Pinpoint the cell where the given text exists, returning its [X, Y] midpoint coordinate. 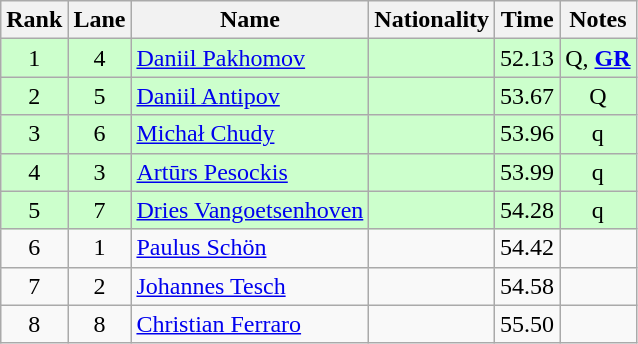
Artūrs Pesockis [250, 172]
Nationality [432, 20]
Q, GR [598, 58]
54.58 [528, 286]
Time [528, 20]
54.42 [528, 248]
Notes [598, 20]
Dries Vangoetsenhoven [250, 210]
Rank [34, 20]
53.67 [528, 96]
Q [598, 96]
Daniil Antipov [250, 96]
54.28 [528, 210]
Lane [100, 20]
53.99 [528, 172]
Christian Ferraro [250, 324]
55.50 [528, 324]
Paulus Schön [250, 248]
Name [250, 20]
52.13 [528, 58]
Johannes Tesch [250, 286]
53.96 [528, 134]
Daniil Pakhomov [250, 58]
Michał Chudy [250, 134]
